Find where the given text appears and provide that cell's center as (X, Y) coordinate. 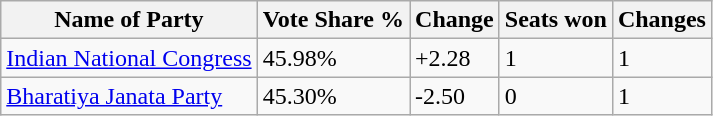
Seats won (556, 20)
Indian National Congress (129, 58)
Changes (662, 20)
0 (556, 96)
-2.50 (455, 96)
45.30% (333, 96)
Name of Party (129, 20)
Bharatiya Janata Party (129, 96)
Change (455, 20)
+2.28 (455, 58)
Vote Share % (333, 20)
45.98% (333, 58)
